Identify which cell holds the provided text, then report its (x, y) central coordinate. 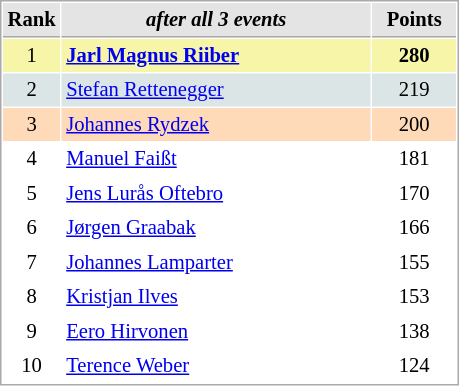
Jens Lurås Oftebro (216, 194)
Terence Weber (216, 366)
2 (32, 90)
5 (32, 194)
Kristjan Ilves (216, 296)
Manuel Faißt (216, 158)
8 (32, 296)
200 (414, 124)
166 (414, 228)
138 (414, 332)
170 (414, 194)
219 (414, 90)
Stefan Rettenegger (216, 90)
181 (414, 158)
Jørgen Graabak (216, 228)
Johannes Rydzek (216, 124)
124 (414, 366)
Eero Hirvonen (216, 332)
3 (32, 124)
Rank (32, 20)
6 (32, 228)
Jarl Magnus Riiber (216, 56)
Points (414, 20)
9 (32, 332)
4 (32, 158)
1 (32, 56)
10 (32, 366)
Johannes Lamparter (216, 262)
153 (414, 296)
after all 3 events (216, 20)
280 (414, 56)
155 (414, 262)
7 (32, 262)
